Output the (x, y) coordinate of the center of the cell containing the given text.  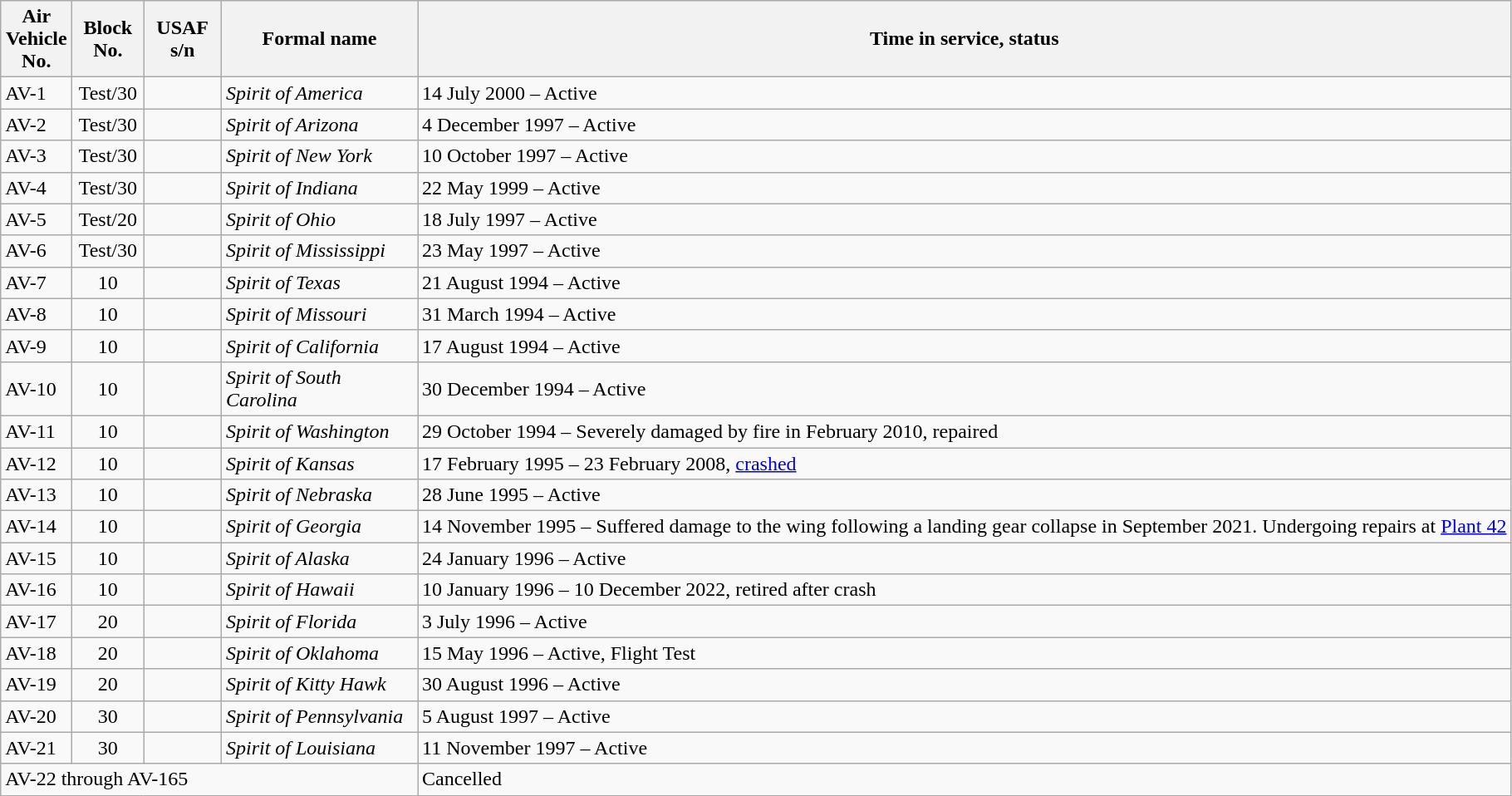
Spirit of Alaska (319, 558)
Spirit of America (319, 93)
18 July 1997 – Active (964, 219)
14 November 1995 – Suffered damage to the wing following a landing gear collapse in September 2021. Undergoing repairs at Plant 42 (964, 527)
23 May 1997 – Active (964, 251)
Test/20 (108, 219)
AV-10 (37, 389)
Spirit of Nebraska (319, 495)
AV-2 (37, 125)
Spirit of Mississippi (319, 251)
AV-7 (37, 283)
AV-13 (37, 495)
Cancelled (964, 779)
Spirit of Georgia (319, 527)
Block No. (108, 39)
Formal name (319, 39)
AV-15 (37, 558)
AV-19 (37, 685)
Spirit of Oklahoma (319, 653)
Spirit of Texas (319, 283)
30 August 1996 – Active (964, 685)
AV-21 (37, 748)
AV-11 (37, 431)
Spirit of Ohio (319, 219)
AV-3 (37, 156)
AV-14 (37, 527)
AV-18 (37, 653)
Spirit of Kansas (319, 463)
10 October 1997 – Active (964, 156)
17 August 1994 – Active (964, 346)
3 July 1996 – Active (964, 622)
AV-22 through AV-165 (209, 779)
Air Vehicle No. (37, 39)
5 August 1997 – Active (964, 716)
30 December 1994 – Active (964, 389)
24 January 1996 – Active (964, 558)
AV-9 (37, 346)
22 May 1999 – Active (964, 188)
Time in service, status (964, 39)
Spirit of Hawaii (319, 590)
AV-5 (37, 219)
Spirit of Arizona (319, 125)
Spirit of Indiana (319, 188)
AV-12 (37, 463)
21 August 1994 – Active (964, 283)
28 June 1995 – Active (964, 495)
AV-1 (37, 93)
USAF s/n (183, 39)
AV-17 (37, 622)
AV-4 (37, 188)
Spirit of Missouri (319, 314)
Spirit of Pennsylvania (319, 716)
14 July 2000 – Active (964, 93)
11 November 1997 – Active (964, 748)
Spirit of New York (319, 156)
Spirit of Florida (319, 622)
AV-6 (37, 251)
10 January 1996 – 10 December 2022, retired after crash (964, 590)
Spirit of Kitty Hawk (319, 685)
4 December 1997 – Active (964, 125)
Spirit of Louisiana (319, 748)
15 May 1996 – Active, Flight Test (964, 653)
AV-16 (37, 590)
AV-20 (37, 716)
Spirit of Washington (319, 431)
AV-8 (37, 314)
29 October 1994 – Severely damaged by fire in February 2010, repaired (964, 431)
31 March 1994 – Active (964, 314)
Spirit of California (319, 346)
Spirit of South Carolina (319, 389)
17 February 1995 – 23 February 2008, crashed (964, 463)
